Detect which cell encompasses the target text, then output its [x, y] center coordinate. 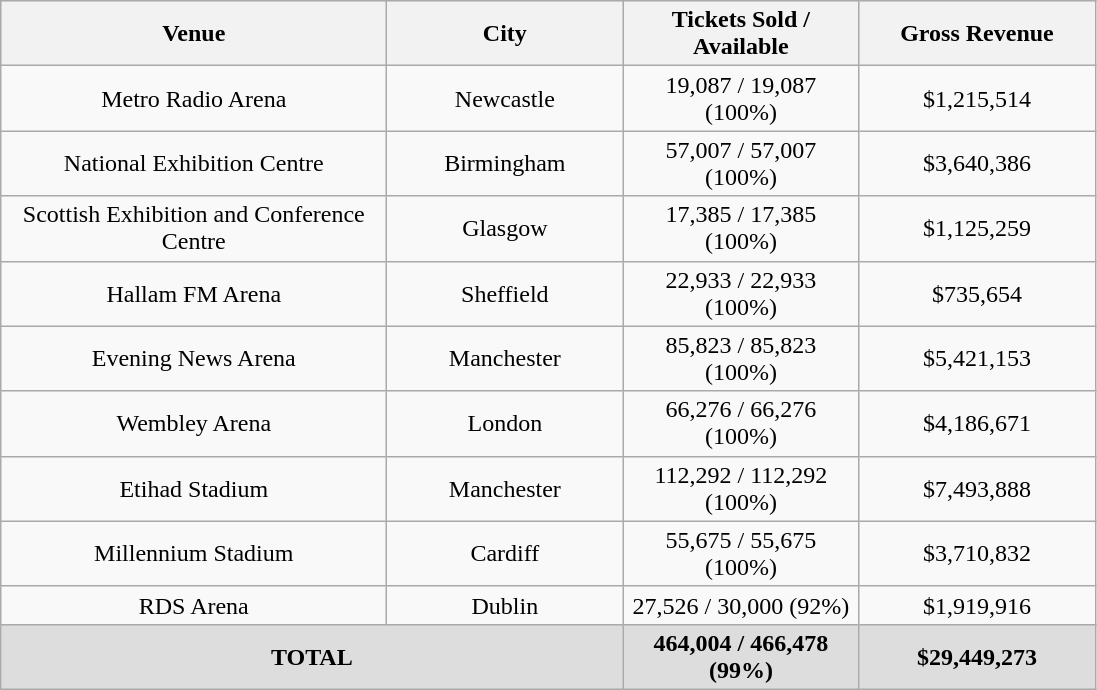
Scottish Exhibition and Conference Centre [194, 228]
Cardiff [505, 554]
55,675 / 55,675 (100%) [741, 554]
Gross Revenue [977, 34]
Newcastle [505, 98]
112,292 / 112,292 (100%) [741, 488]
$1,215,514 [977, 98]
Tickets Sold / Available [741, 34]
$735,654 [977, 294]
$1,125,259 [977, 228]
Metro Radio Arena [194, 98]
27,526 / 30,000 (92%) [741, 605]
$29,449,273 [977, 656]
Birmingham [505, 164]
Glasgow [505, 228]
Evening News Arena [194, 358]
66,276 / 66,276 (100%) [741, 424]
$7,493,888 [977, 488]
85,823 / 85,823 (100%) [741, 358]
Millennium Stadium [194, 554]
$3,710,832 [977, 554]
57,007 / 57,007 (100%) [741, 164]
City [505, 34]
RDS Arena [194, 605]
464,004 / 466,478 (99%) [741, 656]
22,933 / 22,933 (100%) [741, 294]
Sheffield [505, 294]
Venue [194, 34]
Wembley Arena [194, 424]
National Exhibition Centre [194, 164]
17,385 / 17,385 (100%) [741, 228]
Hallam FM Arena [194, 294]
$4,186,671 [977, 424]
Dublin [505, 605]
TOTAL [312, 656]
$3,640,386 [977, 164]
Etihad Stadium [194, 488]
$1,919,916 [977, 605]
19,087 / 19,087 (100%) [741, 98]
$5,421,153 [977, 358]
London [505, 424]
